Return [x, y] of the center of cell containing provided text 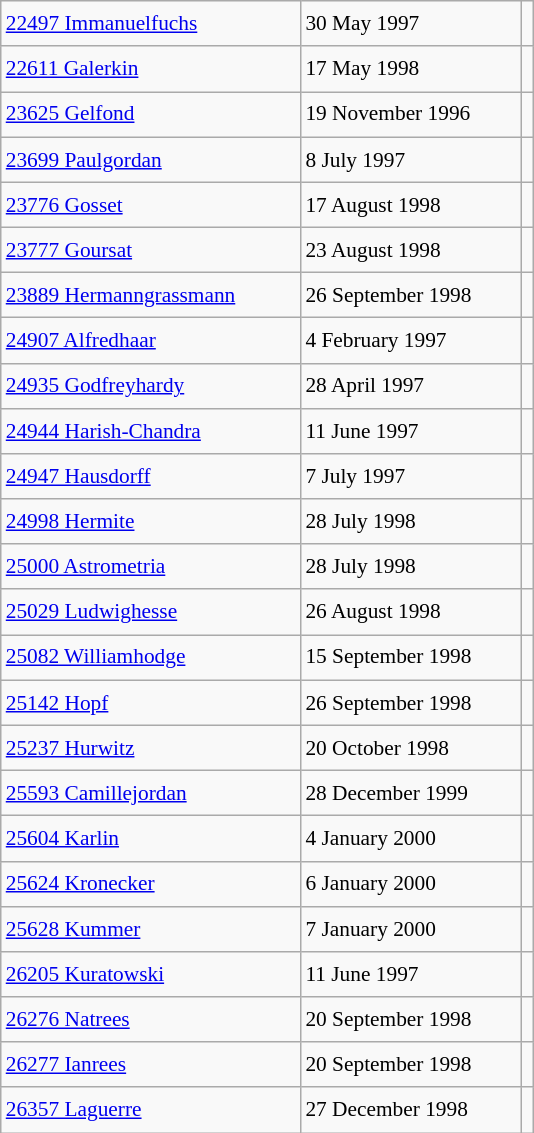
26205 Kuratowski [151, 974]
19 November 1996 [410, 114]
24907 Alfredhaar [151, 340]
28 April 1997 [410, 386]
25237 Hurwitz [151, 748]
25142 Hopf [151, 702]
23 August 1998 [410, 250]
7 January 2000 [410, 928]
8 July 1997 [410, 160]
25029 Ludwighesse [151, 612]
23699 Paulgordan [151, 160]
4 February 1997 [410, 340]
7 July 1997 [410, 476]
26357 Laguerre [151, 1110]
25082 Williamhodge [151, 658]
22497 Immanuelfuchs [151, 24]
23776 Gosset [151, 204]
4 January 2000 [410, 838]
17 May 1998 [410, 68]
24998 Hermite [151, 522]
15 September 1998 [410, 658]
22611 Galerkin [151, 68]
24944 Harish-Chandra [151, 430]
24947 Hausdorff [151, 476]
25628 Kummer [151, 928]
30 May 1997 [410, 24]
28 December 1999 [410, 792]
25624 Kronecker [151, 884]
26 August 1998 [410, 612]
23889 Hermanngrassmann [151, 296]
17 August 1998 [410, 204]
26276 Natrees [151, 1020]
23625 Gelfond [151, 114]
27 December 1998 [410, 1110]
23777 Goursat [151, 250]
25604 Karlin [151, 838]
25000 Astrometria [151, 566]
24935 Godfreyhardy [151, 386]
26277 Ianrees [151, 1064]
6 January 2000 [410, 884]
20 October 1998 [410, 748]
25593 Camillejordan [151, 792]
